From the cell containing the given text, extract its center point as [X, Y] coordinate. 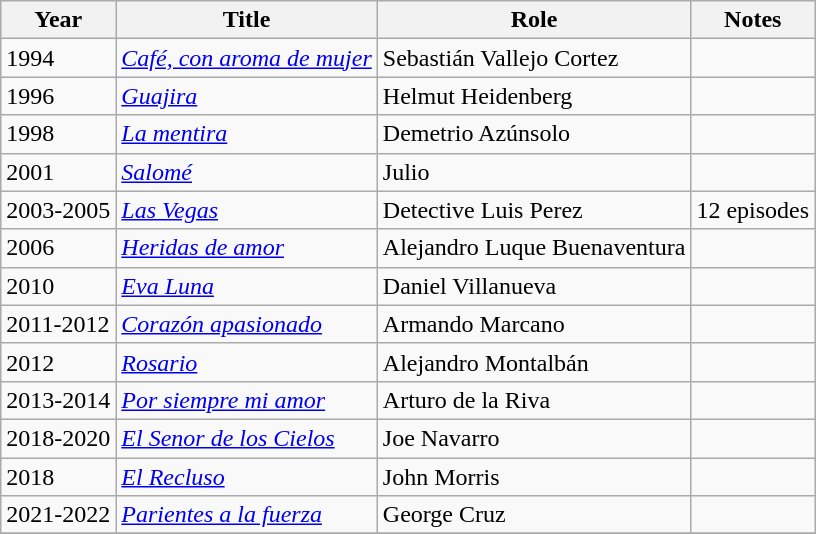
2011-2012 [58, 324]
1996 [58, 96]
Por siempre mi amor [246, 400]
Café, con aroma de mujer [246, 58]
La mentira [246, 134]
Corazón apasionado [246, 324]
1994 [58, 58]
Alejandro Luque Buenaventura [534, 248]
2018 [58, 477]
Las Vegas [246, 210]
Daniel Villanueva [534, 286]
1998 [58, 134]
El Recluso [246, 477]
Joe Navarro [534, 438]
Heridas de amor [246, 248]
El Senor de los Cielos [246, 438]
Arturo de la Riva [534, 400]
Armando Marcano [534, 324]
Year [58, 20]
2012 [58, 362]
Notes [753, 20]
Salomé [246, 172]
Role [534, 20]
2001 [58, 172]
2013-2014 [58, 400]
12 episodes [753, 210]
2018-2020 [58, 438]
Sebastián Vallejo Cortez [534, 58]
Eva Luna [246, 286]
Alejandro Montalbán [534, 362]
2021-2022 [58, 515]
Rosario [246, 362]
John Morris [534, 477]
Guajira [246, 96]
Helmut Heidenberg [534, 96]
2003-2005 [58, 210]
George Cruz [534, 515]
Detective Luis Perez [534, 210]
Title [246, 20]
Parientes a la fuerza [246, 515]
2006 [58, 248]
2010 [58, 286]
Demetrio Azúnsolo [534, 134]
Julio [534, 172]
